Locate the cell with the specified text and output its (x, y) center coordinate. 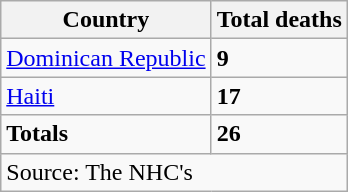
Haiti (106, 96)
Country (106, 20)
Totals (106, 134)
9 (279, 58)
Source: The NHC's (174, 172)
Total deaths (279, 20)
26 (279, 134)
17 (279, 96)
Dominican Republic (106, 58)
